Output the (x, y) coordinate of the center of the cell containing the given text.  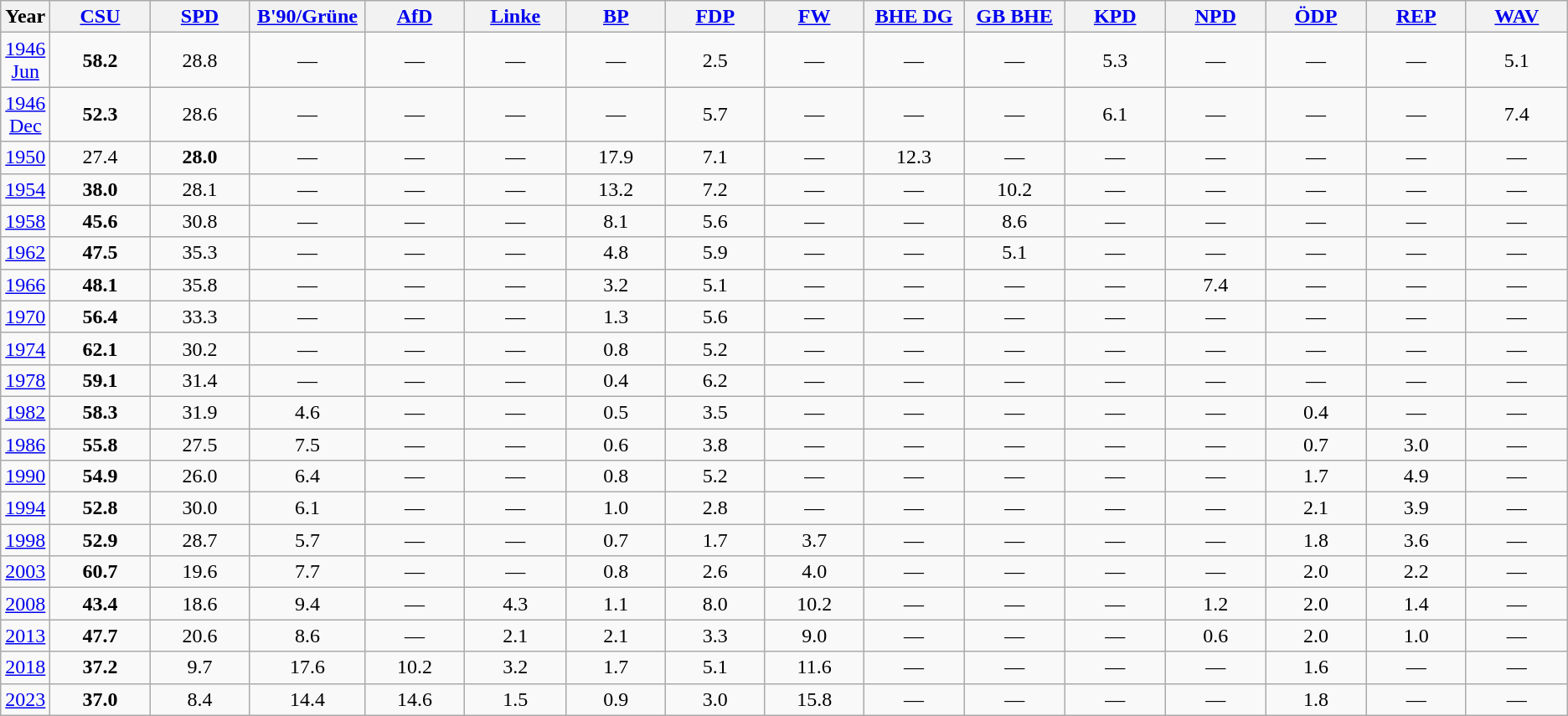
2003 (25, 572)
REP (1416, 17)
20.6 (199, 636)
47.5 (101, 253)
14.6 (415, 699)
52.8 (101, 508)
15.8 (814, 699)
3.9 (1416, 508)
0.5 (616, 412)
1998 (25, 540)
1950 (25, 157)
37.2 (101, 667)
28.7 (199, 540)
4.6 (307, 412)
30.0 (199, 508)
2.2 (1416, 572)
1966 (25, 285)
18.6 (199, 604)
45.6 (101, 221)
3.6 (1416, 540)
3.5 (715, 412)
38.0 (101, 189)
62.1 (101, 348)
FDP (715, 17)
2013 (25, 636)
9.7 (199, 667)
11.6 (814, 667)
1990 (25, 476)
8.0 (715, 604)
35.3 (199, 253)
17.6 (307, 667)
1970 (25, 317)
54.9 (101, 476)
8.1 (616, 221)
BHE DG (914, 17)
4.3 (516, 604)
BP (616, 17)
1.1 (616, 604)
1986 (25, 445)
6.2 (715, 380)
28.8 (199, 60)
28.0 (199, 157)
1.3 (616, 317)
17.9 (616, 157)
58.2 (101, 60)
Year (25, 17)
7.5 (307, 445)
NPD (1215, 17)
28.1 (199, 189)
55.8 (101, 445)
48.1 (101, 285)
12.3 (914, 157)
56.4 (101, 317)
9.4 (307, 604)
CSU (101, 17)
59.1 (101, 380)
SPD (199, 17)
4.0 (814, 572)
ÖDP (1316, 17)
33.3 (199, 317)
4.8 (616, 253)
B'90/Grüne (307, 17)
FW (814, 17)
52.9 (101, 540)
2.5 (715, 60)
0.9 (616, 699)
1978 (25, 380)
7.7 (307, 572)
1946 Jun (25, 60)
43.4 (101, 604)
1.5 (516, 699)
3.3 (715, 636)
2.6 (715, 572)
14.4 (307, 699)
19.6 (199, 572)
1974 (25, 348)
2018 (25, 667)
1962 (25, 253)
5.3 (1115, 60)
58.3 (101, 412)
35.8 (199, 285)
1954 (25, 189)
3.7 (814, 540)
7.1 (715, 157)
30.2 (199, 348)
31.9 (199, 412)
60.7 (101, 572)
1958 (25, 221)
2023 (25, 699)
1994 (25, 508)
7.2 (715, 189)
27.5 (199, 445)
47.7 (101, 636)
6.4 (307, 476)
30.8 (199, 221)
3.8 (715, 445)
13.2 (616, 189)
5.9 (715, 253)
GB BHE (1014, 17)
52.3 (101, 114)
1982 (25, 412)
1946 Dec (25, 114)
1.6 (1316, 667)
8.4 (199, 699)
31.4 (199, 380)
9.0 (814, 636)
4.9 (1416, 476)
1.2 (1215, 604)
2008 (25, 604)
26.0 (199, 476)
37.0 (101, 699)
28.6 (199, 114)
KPD (1115, 17)
27.4 (101, 157)
Linke (516, 17)
AfD (415, 17)
2.8 (715, 508)
WAV (1516, 17)
1.4 (1416, 604)
